Find where the given text appears and provide that cell's center as [x, y] coordinate. 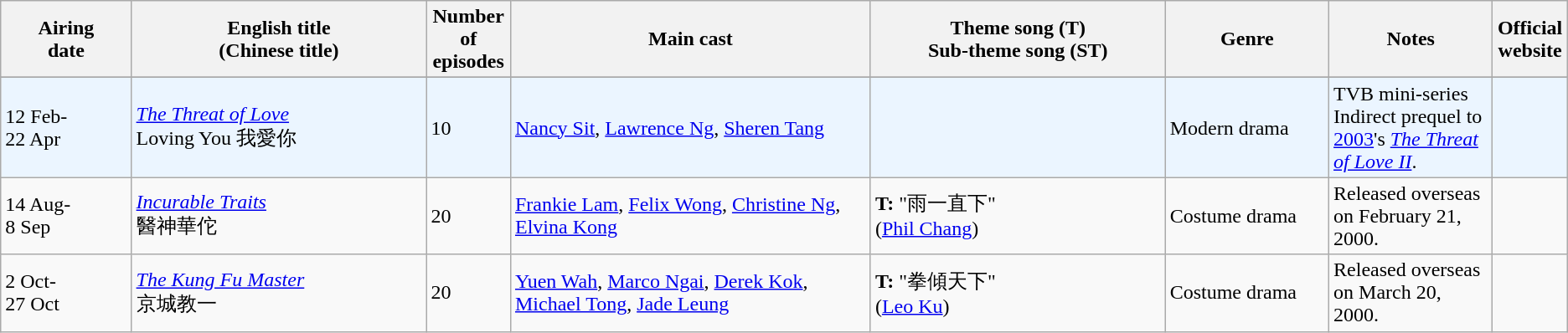
Modern drama [1246, 127]
T: "雨一直下" (Phil Chang) [1018, 216]
The Kung Fu Master 京城教一 [279, 293]
Incurable Traits 醫神華佗 [279, 216]
Released overseas on March 20, 2000. [1411, 293]
T: "拳傾天下" (Leo Ku) [1018, 293]
Nancy Sit, Lawrence Ng, Sheren Tang [690, 127]
Main cast [690, 39]
The Threat of Love Loving You 我愛你 [279, 127]
Airingdate [66, 39]
12 Feb- 22 Apr [66, 127]
TVB mini-series Indirect prequel to 2003's The Threat of Love II. [1411, 127]
Theme song (T) Sub-theme song (ST) [1018, 39]
English title (Chinese title) [279, 39]
10 [469, 127]
Released overseas on February 21, 2000. [1411, 216]
Frankie Lam, Felix Wong, Christine Ng, Elvina Kong [690, 216]
Genre [1246, 39]
Notes [1411, 39]
Yuen Wah, Marco Ngai, Derek Kok, Michael Tong, Jade Leung [690, 293]
Number of episodes [469, 39]
14 Aug- 8 Sep [66, 216]
Official website [1529, 39]
2 Oct- 27 Oct [66, 293]
